Capture the cell that displays the provided text and extract its (X, Y) central coordinate. 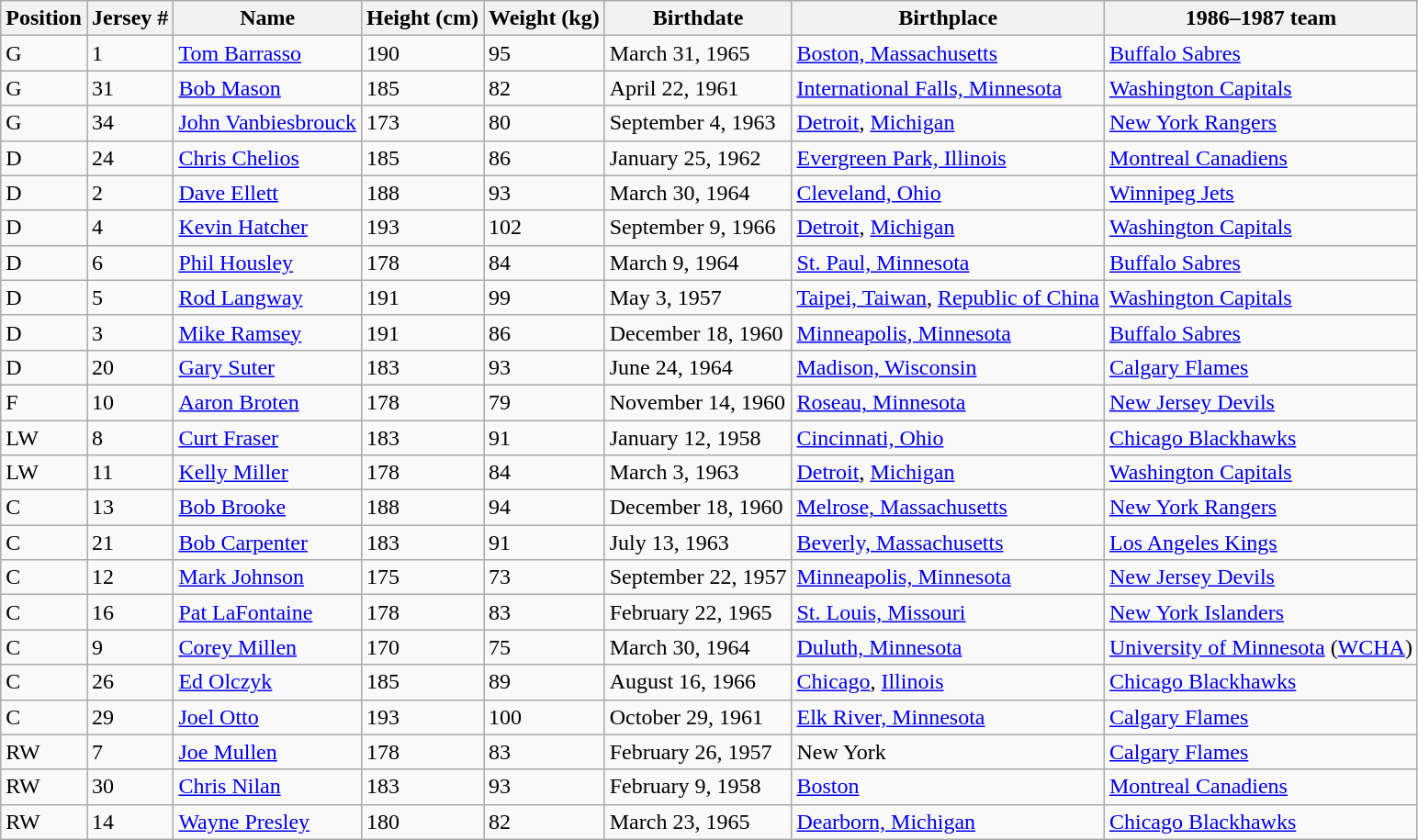
7 (129, 752)
Phil Housley (268, 263)
Weight (kg) (544, 18)
Ed Olczyk (268, 682)
Dave Ellett (268, 193)
F (44, 402)
Melrose, Massachusetts (948, 508)
Bob Brooke (268, 508)
Boston, Massachusetts (948, 53)
Winnipeg Jets (1260, 193)
30 (129, 787)
Joel Otto (268, 717)
February 22, 1965 (698, 612)
March 31, 1965 (698, 53)
100 (544, 717)
March 3, 1963 (698, 473)
26 (129, 682)
Chris Nilan (268, 787)
Name (268, 18)
August 16, 1966 (698, 682)
Gary Suter (268, 367)
Mike Ramsey (268, 332)
1986–1987 team (1260, 18)
February 9, 1958 (698, 787)
Aaron Broten (268, 402)
99 (544, 297)
24 (129, 158)
Birthplace (948, 18)
94 (544, 508)
January 12, 1958 (698, 438)
April 22, 1961 (698, 88)
John Vanbiesbrouck (268, 123)
Chicago, Illinois (948, 682)
75 (544, 647)
International Falls, Minnesota (948, 88)
34 (129, 123)
5 (129, 297)
102 (544, 228)
95 (544, 53)
Corey Millen (268, 647)
Joe Mullen (268, 752)
4 (129, 228)
Height (cm) (422, 18)
12 (129, 577)
Roseau, Minnesota (948, 402)
9 (129, 647)
180 (422, 822)
Pat LaFontaine (268, 612)
Duluth, Minnesota (948, 647)
St. Paul, Minnesota (948, 263)
29 (129, 717)
September 9, 1966 (698, 228)
173 (422, 123)
St. Louis, Missouri (948, 612)
Cleveland, Ohio (948, 193)
June 24, 1964 (698, 367)
Boston (948, 787)
2 (129, 193)
170 (422, 647)
Wayne Presley (268, 822)
Tom Barrasso (268, 53)
March 9, 1964 (698, 263)
October 29, 1961 (698, 717)
14 (129, 822)
Beverly, Massachusetts (948, 543)
31 (129, 88)
University of Minnesota (WCHA) (1260, 647)
Birthdate (698, 18)
11 (129, 473)
Position (44, 18)
July 13, 1963 (698, 543)
September 4, 1963 (698, 123)
March 23, 1965 (698, 822)
Los Angeles Kings (1260, 543)
190 (422, 53)
Mark Johnson (268, 577)
8 (129, 438)
February 26, 1957 (698, 752)
Chris Chelios (268, 158)
Bob Carpenter (268, 543)
79 (544, 402)
Evergreen Park, Illinois (948, 158)
Taipei, Taiwan, Republic of China (948, 297)
13 (129, 508)
New York (948, 752)
Dearborn, Michigan (948, 822)
Kevin Hatcher (268, 228)
Cincinnati, Ohio (948, 438)
May 3, 1957 (698, 297)
16 (129, 612)
175 (422, 577)
21 (129, 543)
September 22, 1957 (698, 577)
20 (129, 367)
1 (129, 53)
89 (544, 682)
November 14, 1960 (698, 402)
Kelly Miller (268, 473)
10 (129, 402)
6 (129, 263)
Rod Langway (268, 297)
Jersey # (129, 18)
73 (544, 577)
Madison, Wisconsin (948, 367)
January 25, 1962 (698, 158)
Bob Mason (268, 88)
New York Islanders (1260, 612)
3 (129, 332)
80 (544, 123)
Elk River, Minnesota (948, 717)
Curt Fraser (268, 438)
